Pinpoint the cell where the given text exists, returning its (X, Y) midpoint coordinate. 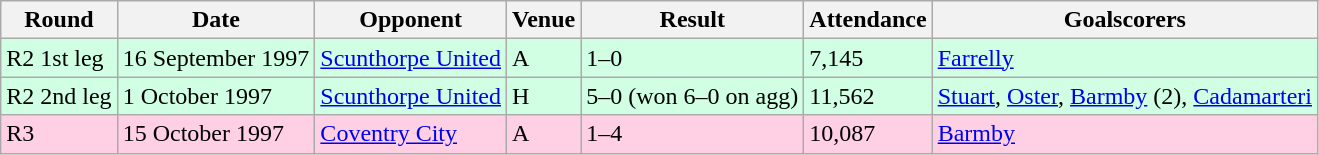
Coventry City (411, 134)
5–0 (won 6–0 on agg) (692, 96)
Date (216, 20)
R2 2nd leg (59, 96)
Farrelly (1124, 58)
Stuart, Oster, Barmby (2), Cadamarteri (1124, 96)
1–4 (692, 134)
Opponent (411, 20)
10,087 (868, 134)
H (544, 96)
15 October 1997 (216, 134)
1–0 (692, 58)
R2 1st leg (59, 58)
R3 (59, 134)
Attendance (868, 20)
1 October 1997 (216, 96)
7,145 (868, 58)
Goalscorers (1124, 20)
16 September 1997 (216, 58)
Venue (544, 20)
11,562 (868, 96)
Result (692, 20)
Barmby (1124, 134)
Round (59, 20)
